Return the (x, y) coordinate for the center point of the cell that contains the specified text.  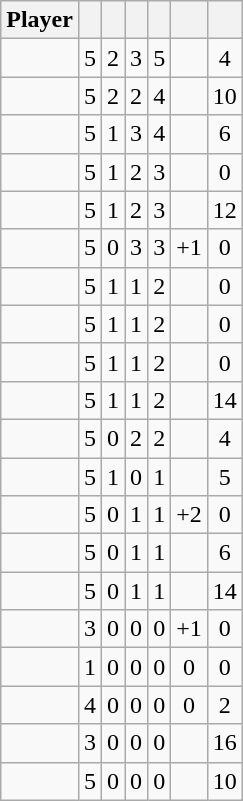
Player (40, 20)
12 (224, 210)
+2 (190, 515)
16 (224, 743)
